Capture the cell that displays the provided text and extract its [x, y] central coordinate. 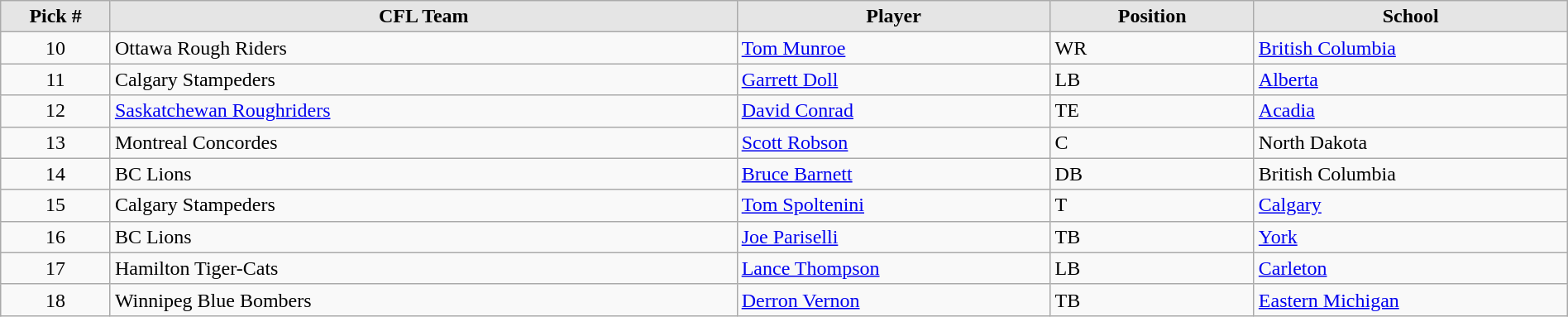
Calgary [1411, 205]
11 [56, 79]
CFL Team [423, 17]
Winnipeg Blue Bombers [423, 300]
David Conrad [893, 111]
16 [56, 237]
Acadia [1411, 111]
York [1411, 237]
Garrett Doll [893, 79]
Alberta [1411, 79]
DB [1152, 174]
Player [893, 17]
Eastern Michigan [1411, 300]
TE [1152, 111]
Tom Spoltenini [893, 205]
Hamilton Tiger-Cats [423, 268]
10 [56, 48]
Lance Thompson [893, 268]
Position [1152, 17]
Pick # [56, 17]
Ottawa Rough Riders [423, 48]
12 [56, 111]
North Dakota [1411, 142]
17 [56, 268]
Tom Munroe [893, 48]
Montreal Concordes [423, 142]
C [1152, 142]
WR [1152, 48]
Joe Pariselli [893, 237]
Bruce Barnett [893, 174]
14 [56, 174]
13 [56, 142]
Scott Robson [893, 142]
Carleton [1411, 268]
15 [56, 205]
18 [56, 300]
T [1152, 205]
School [1411, 17]
Saskatchewan Roughriders [423, 111]
Derron Vernon [893, 300]
